Output the [X, Y] coordinate of the center of the cell containing the given text.  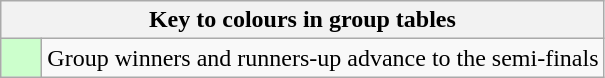
Key to colours in group tables [302, 20]
Group winners and runners-up advance to the semi-finals [323, 58]
